Return the [X, Y] coordinate for the center point of the cell that contains the specified text.  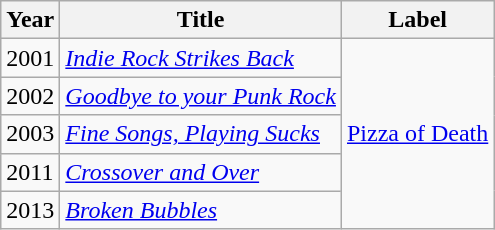
2011 [30, 172]
Fine Songs, Playing Sucks [201, 134]
2003 [30, 134]
Year [30, 20]
Crossover and Over [201, 172]
Indie Rock Strikes Back [201, 58]
2002 [30, 96]
Title [201, 20]
2001 [30, 58]
Label [417, 20]
2013 [30, 210]
Pizza of Death [417, 134]
Goodbye to your Punk Rock [201, 96]
Broken Bubbles [201, 210]
